From the cell containing the given text, extract its center point as (x, y) coordinate. 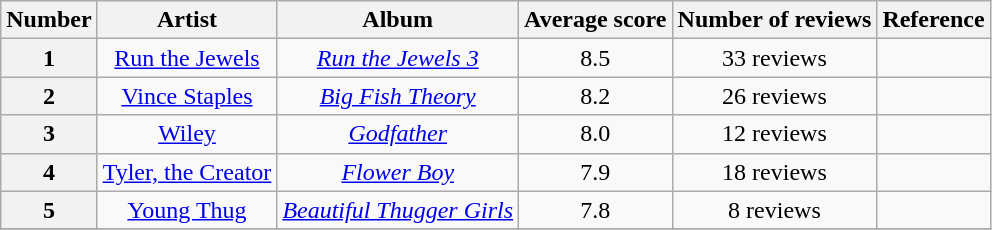
8.2 (596, 96)
3 (49, 134)
Reference (934, 20)
Run the Jewels (187, 58)
Run the Jewels 3 (398, 58)
7.9 (596, 172)
Tyler, the Creator (187, 172)
Wiley (187, 134)
Flower Boy (398, 172)
Big Fish Theory (398, 96)
33 reviews (774, 58)
Beautiful Thugger Girls (398, 210)
Artist (187, 20)
Vince Staples (187, 96)
4 (49, 172)
Number (49, 20)
2 (49, 96)
12 reviews (774, 134)
Average score (596, 20)
26 reviews (774, 96)
8.5 (596, 58)
18 reviews (774, 172)
8 reviews (774, 210)
Young Thug (187, 210)
1 (49, 58)
Godfather (398, 134)
7.8 (596, 210)
5 (49, 210)
Album (398, 20)
Number of reviews (774, 20)
8.0 (596, 134)
